Capture the cell that displays the provided text and extract its [X, Y] central coordinate. 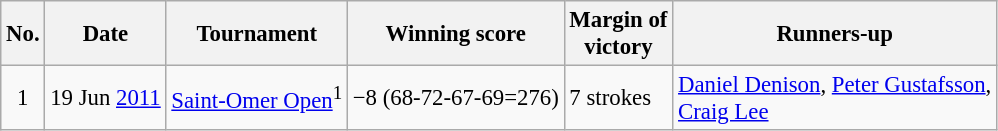
Winning score [456, 34]
19 Jun 2011 [106, 98]
Tournament [256, 34]
Margin ofvictory [618, 34]
Date [106, 34]
Daniel Denison, Peter Gustafsson, Craig Lee [835, 98]
1 [23, 98]
Saint-Omer Open1 [256, 98]
7 strokes [618, 98]
−8 (68-72-67-69=276) [456, 98]
Runners-up [835, 34]
No. [23, 34]
